Search for the cell housing the specified text and yield its [x, y] center coordinate. 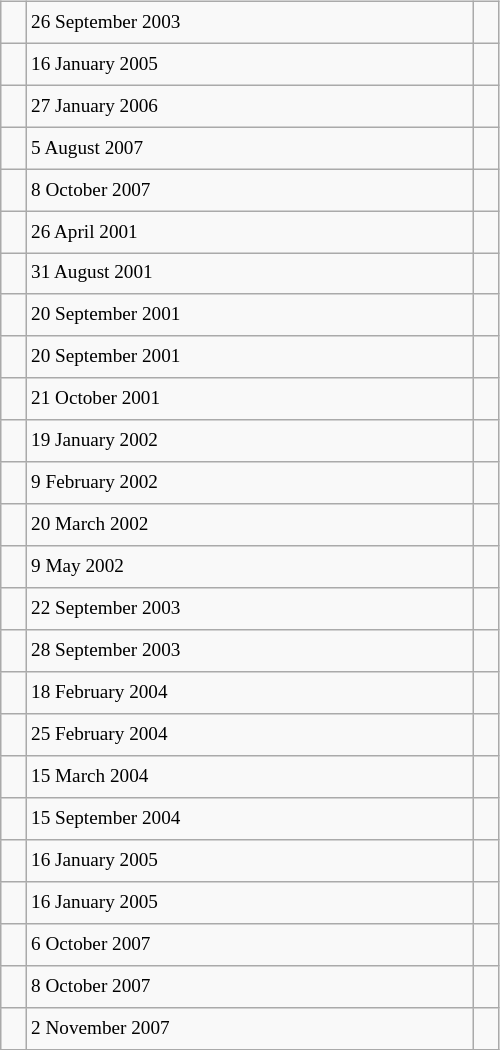
6 October 2007 [249, 944]
25 February 2004 [249, 735]
20 March 2002 [249, 525]
15 September 2004 [249, 819]
26 September 2003 [249, 22]
28 September 2003 [249, 651]
18 February 2004 [249, 693]
21 October 2001 [249, 399]
19 January 2002 [249, 441]
9 May 2002 [249, 567]
5 August 2007 [249, 148]
26 April 2001 [249, 232]
22 September 2003 [249, 609]
31 August 2001 [249, 274]
15 March 2004 [249, 777]
9 February 2002 [249, 483]
27 January 2006 [249, 106]
2 November 2007 [249, 1028]
